Return [X, Y] of the center of cell containing provided text 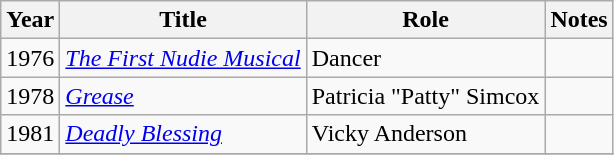
1981 [30, 134]
1978 [30, 96]
The First Nudie Musical [183, 58]
Dancer [426, 58]
Vicky Anderson [426, 134]
1976 [30, 58]
Notes [579, 20]
Title [183, 20]
Year [30, 20]
Grease [183, 96]
Patricia "Patty" Simcox [426, 96]
Deadly Blessing [183, 134]
Role [426, 20]
